Find where the given text appears and provide that cell's center as (X, Y) coordinate. 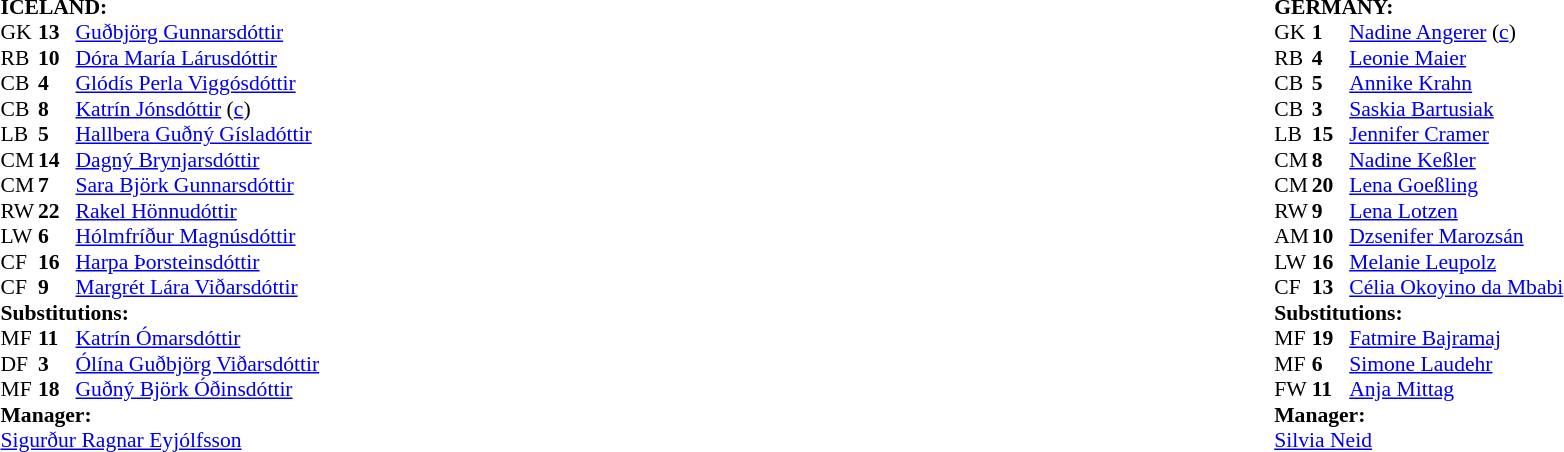
Simone Laudehr (1456, 364)
Fatmire Bajramaj (1456, 339)
14 (57, 160)
Guðbjörg Gunnarsdóttir (198, 33)
Rakel Hönnudóttir (198, 211)
Dóra María Lárusdóttir (198, 58)
Anja Mittag (1456, 389)
19 (1331, 339)
Dzsenifer Marozsán (1456, 237)
7 (57, 185)
Célia Okoyino da Mbabi (1456, 287)
Hólmfríður Magnúsdóttir (198, 237)
FW (1293, 389)
1 (1331, 33)
Sara Björk Gunnarsdóttir (198, 185)
Guðný Björk Óðinsdóttir (198, 389)
Katrín Ómarsdóttir (198, 339)
Glódís Perla Viggósdóttir (198, 83)
Nadine Angerer (c) (1456, 33)
Melanie Leupolz (1456, 262)
18 (57, 389)
Hallbera Guðný Gísladóttir (198, 135)
15 (1331, 135)
20 (1331, 185)
Katrín Jónsdóttir (c) (198, 109)
Dagný Brynjarsdóttir (198, 160)
DF (19, 364)
22 (57, 211)
Annike Krahn (1456, 83)
AM (1293, 237)
Margrét Lára Viðarsdóttir (198, 287)
Ólína Guðbjörg Viðarsdóttir (198, 364)
Lena Lotzen (1456, 211)
Leonie Maier (1456, 58)
Harpa Þorsteinsdóttir (198, 262)
Lena Goeßling (1456, 185)
Nadine Keßler (1456, 160)
Jennifer Cramer (1456, 135)
Saskia Bartusiak (1456, 109)
